Provide the [x, y] coordinate of the cell's center where the given text is located.  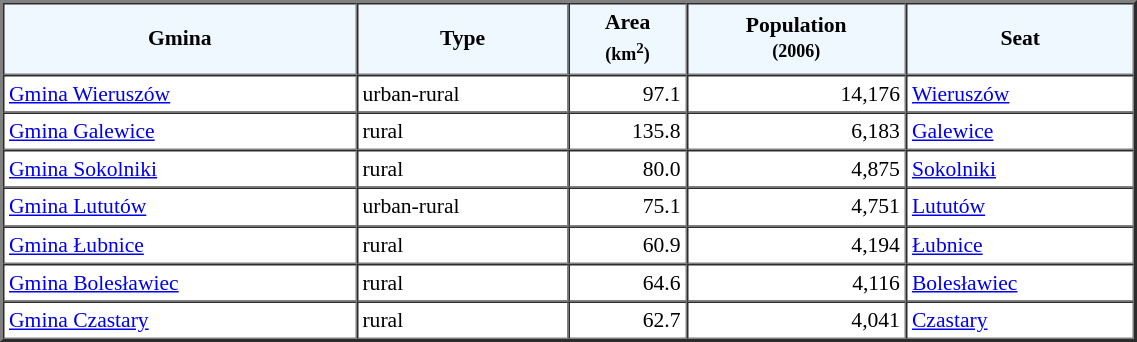
Gmina Czastary [180, 321]
4,751 [796, 207]
Sokolniki [1020, 169]
Gmina Sokolniki [180, 169]
Type [462, 38]
4,041 [796, 321]
64.6 [628, 283]
80.0 [628, 169]
Lututów [1020, 207]
Gmina Wieruszów [180, 93]
Population(2006) [796, 38]
Czastary [1020, 321]
6,183 [796, 131]
Gmina Lututów [180, 207]
Seat [1020, 38]
Łubnice [1020, 245]
Area(km2) [628, 38]
Wieruszów [1020, 93]
60.9 [628, 245]
4,875 [796, 169]
4,116 [796, 283]
97.1 [628, 93]
14,176 [796, 93]
Gmina Łubnice [180, 245]
Galewice [1020, 131]
75.1 [628, 207]
62.7 [628, 321]
Gmina Bolesławiec [180, 283]
4,194 [796, 245]
Gmina Galewice [180, 131]
Bolesławiec [1020, 283]
135.8 [628, 131]
Gmina [180, 38]
